For the text-containing cell, return its midpoint in (X, Y) coordinate format. 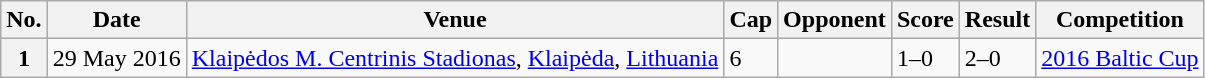
Result (997, 20)
2–0 (997, 58)
Opponent (835, 20)
Date (116, 20)
2016 Baltic Cup (1120, 58)
Competition (1120, 20)
29 May 2016 (116, 58)
Klaipėdos M. Centrinis Stadionas, Klaipėda, Lithuania (455, 58)
Score (925, 20)
Venue (455, 20)
1–0 (925, 58)
No. (24, 20)
1 (24, 58)
Cap (751, 20)
6 (751, 58)
